From the cell containing the given text, extract its center point as (X, Y) coordinate. 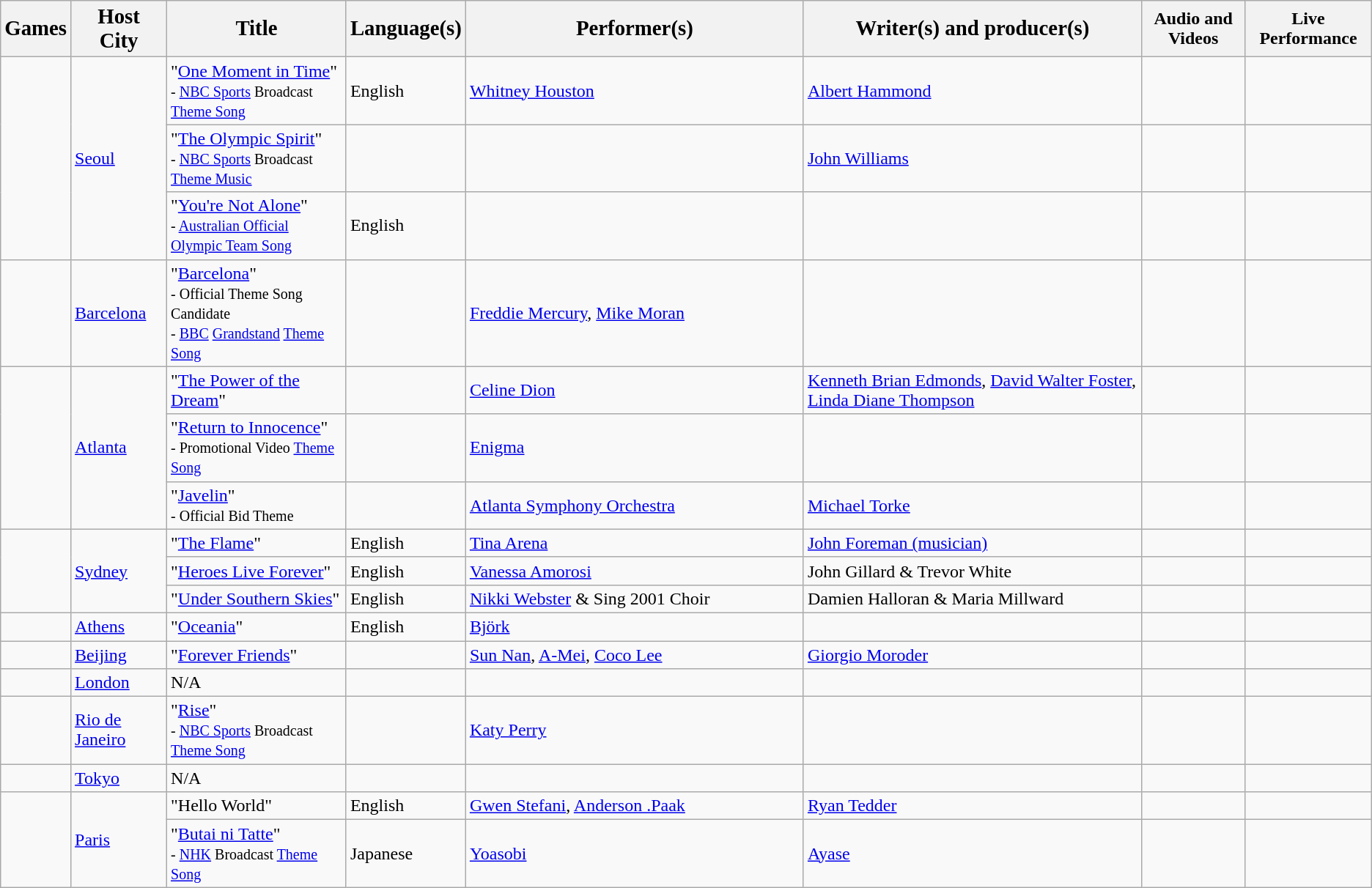
John Foreman (musician) (972, 543)
Katy Perry (635, 730)
Host City (119, 29)
Giorgio Moroder (972, 654)
Vanessa Amorosi (635, 571)
Paris (119, 840)
Gwen Stefani, Anderson .Paak (635, 806)
Yoasobi (635, 854)
Rio de Janeiro (119, 730)
"One Moment in Time"- NBC Sports Broadcast Theme Song (257, 91)
Beijing (119, 654)
"Hello World" (257, 806)
Title (257, 29)
Ryan Tedder (972, 806)
"Butai ni Tatte"- NHK Broadcast Theme Song (257, 854)
"Forever Friends" (257, 654)
"Barcelona"- Official Theme Song Candidate- BBC Grandstand Theme Song (257, 313)
London (119, 683)
Barcelona (119, 313)
"The Flame" (257, 543)
Atlanta (119, 448)
"Rise"- NBC Sports Broadcast Theme Song (257, 730)
Seoul (119, 158)
Writer(s) and producer(s) (972, 29)
Performer(s) (635, 29)
Damien Halloran & Maria Millward (972, 599)
Michael Torke (972, 506)
John Gillard & Trevor White (972, 571)
Games (36, 29)
Björk (635, 626)
Sydney (119, 571)
Tina Arena (635, 543)
Whitney Houston (635, 91)
Audio and Videos (1193, 29)
Nikki Webster & Sing 2001 Choir (635, 599)
Atlanta Symphony Orchestra (635, 506)
Ayase (972, 854)
"Under Southern Skies" (257, 599)
"You're Not Alone"- Australian Official Olympic Team Song (257, 226)
Freddie Mercury, Mike Moran (635, 313)
"Return to Innocence"- Promotional Video Theme Song (257, 448)
Celine Dion (635, 390)
Enigma (635, 448)
"Oceania" (257, 626)
Tokyo (119, 778)
Language(s) (406, 29)
"Heroes Live Forever" (257, 571)
"The Olympic Spirit"- NBC Sports Broadcast Theme Music (257, 158)
Japanese (406, 854)
"Javelin"- Official Bid Theme (257, 506)
"The Power of the Dream" (257, 390)
Albert Hammond (972, 91)
Athens (119, 626)
Sun Nan, A-Mei, Coco Lee (635, 654)
John Williams (972, 158)
Kenneth Brian Edmonds, David Walter Foster, Linda Diane Thompson (972, 390)
Live Performance (1308, 29)
